Return the [X, Y] coordinate for the center point of the cell that contains the specified text.  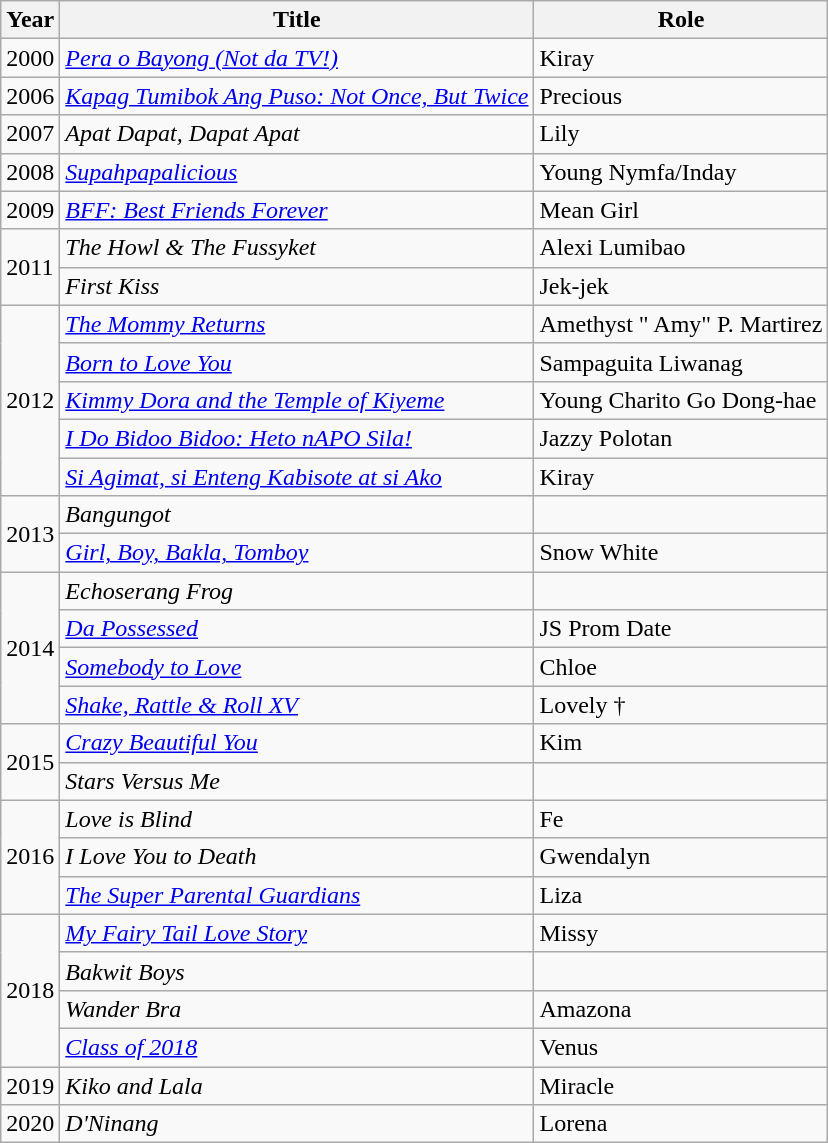
Kimmy Dora and the Temple of Kiyeme [297, 400]
Si Agimat, si Enteng Kabisote at si Ako [297, 477]
Da Possessed [297, 629]
The Howl & The Fussyket [297, 248]
Shake, Rattle & Roll XV [297, 705]
2013 [30, 534]
Lovely † [681, 705]
Jazzy Polotan [681, 438]
Stars Versus Me [297, 781]
Kapag Tumibok Ang Puso: Not Once, But Twice [297, 96]
2009 [30, 210]
2000 [30, 58]
Mean Girl [681, 210]
The Mommy Returns [297, 324]
D'Ninang [297, 1124]
BFF: Best Friends Forever [297, 210]
Amethyst " Amy" P. Martirez [681, 324]
2007 [30, 134]
2011 [30, 267]
I Do Bidoo Bidoo: Heto nAPO Sila! [297, 438]
Born to Love You [297, 362]
I Love You to Death [297, 857]
Title [297, 20]
Apat Dapat, Dapat Apat [297, 134]
Liza [681, 895]
JS Prom Date [681, 629]
My Fairy Tail Love Story [297, 933]
Alexi Lumibao [681, 248]
Kim [681, 743]
Crazy Beautiful You [297, 743]
Somebody to Love [297, 667]
2008 [30, 172]
Bakwit Boys [297, 971]
Venus [681, 1047]
Pera o Bayong (Not da TV!) [297, 58]
Lily [681, 134]
2015 [30, 762]
Year [30, 20]
2019 [30, 1085]
Girl, Boy, Bakla, Tomboy [297, 553]
Kiko and Lala [297, 1085]
Chloe [681, 667]
Role [681, 20]
Fe [681, 819]
2016 [30, 857]
Love is Blind [297, 819]
Lorena [681, 1124]
Sampaguita Liwanag [681, 362]
2012 [30, 400]
2006 [30, 96]
Snow White [681, 553]
Young Charito Go Dong-hae [681, 400]
Supahpapalicious [297, 172]
Amazona [681, 1009]
Missy [681, 933]
Young Nymfa/Inday [681, 172]
Gwendalyn [681, 857]
Precious [681, 96]
Jek-jek [681, 286]
2014 [30, 648]
First Kiss [297, 286]
Echoserang Frog [297, 591]
The Super Parental Guardians [297, 895]
Wander Bra [297, 1009]
2020 [30, 1124]
Bangungot [297, 515]
Miracle [681, 1085]
Class of 2018 [297, 1047]
2018 [30, 990]
